Identify which cell holds the provided text, then report its [X, Y] central coordinate. 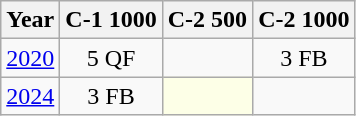
2020 [30, 58]
C-2 1000 [304, 20]
C-1 1000 [111, 20]
2024 [30, 96]
C-2 500 [207, 20]
Year [30, 20]
5 QF [111, 58]
